Extract the [x, y] coordinate from the center of the cell holding the provided text.  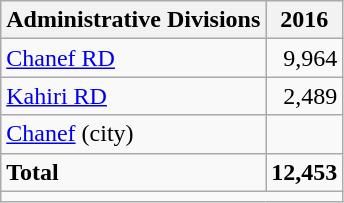
9,964 [304, 58]
Administrative Divisions [134, 20]
2016 [304, 20]
Total [134, 172]
Chanef (city) [134, 134]
Kahiri RD [134, 96]
2,489 [304, 96]
12,453 [304, 172]
Chanef RD [134, 58]
